Capture the cell that displays the provided text and extract its (x, y) central coordinate. 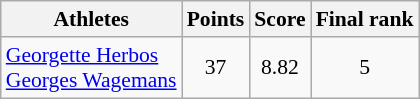
5 (365, 68)
37 (216, 68)
Georgette HerbosGeorges Wagemans (92, 68)
Score (280, 19)
Athletes (92, 19)
8.82 (280, 68)
Points (216, 19)
Final rank (365, 19)
